Determine the [x, y] coordinate at the center of the cell enclosing the given text.  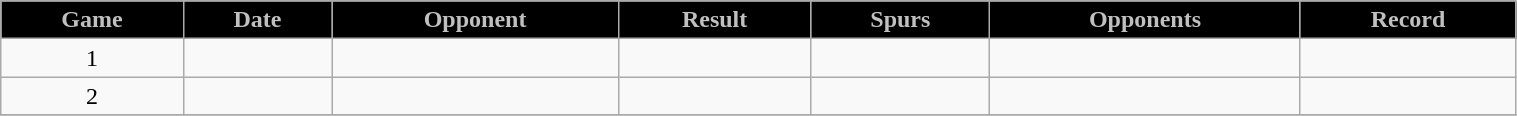
1 [92, 58]
Game [92, 20]
Record [1408, 20]
Opponents [1145, 20]
Date [258, 20]
2 [92, 96]
Result [714, 20]
Spurs [900, 20]
Opponent [476, 20]
